Extract the (x, y) coordinate from the center of the cell holding the provided text.  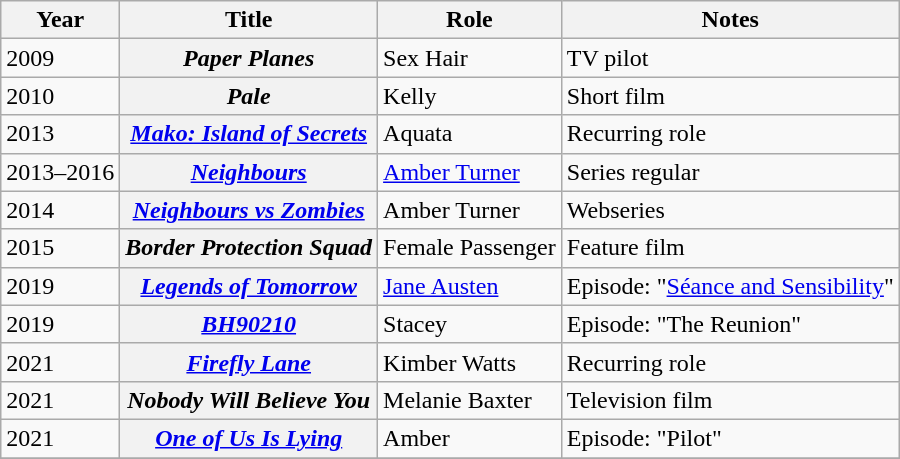
Aquata (470, 134)
2013–2016 (60, 172)
Notes (730, 20)
Neighbours vs Zombies (249, 210)
Firefly Lane (249, 362)
Legends of Tomorrow (249, 286)
Mako: Island of Secrets (249, 134)
Episode: "Pilot" (730, 438)
Pale (249, 96)
Title (249, 20)
Kimber Watts (470, 362)
Stacey (470, 324)
Kelly (470, 96)
Female Passenger (470, 248)
2015 (60, 248)
Series regular (730, 172)
Neighbours (249, 172)
Episode: "The Reunion" (730, 324)
Sex Hair (470, 58)
Jane Austen (470, 286)
Border Protection Squad (249, 248)
Paper Planes (249, 58)
BH90210 (249, 324)
Short film (730, 96)
2010 (60, 96)
Feature film (730, 248)
2014 (60, 210)
Webseries (730, 210)
Episode: "Séance and Sensibility" (730, 286)
Year (60, 20)
TV pilot (730, 58)
One of Us Is Lying (249, 438)
Television film (730, 400)
Nobody Will Believe You (249, 400)
2009 (60, 58)
2013 (60, 134)
Role (470, 20)
Amber (470, 438)
Melanie Baxter (470, 400)
